Return [x, y] of the center of cell containing provided text 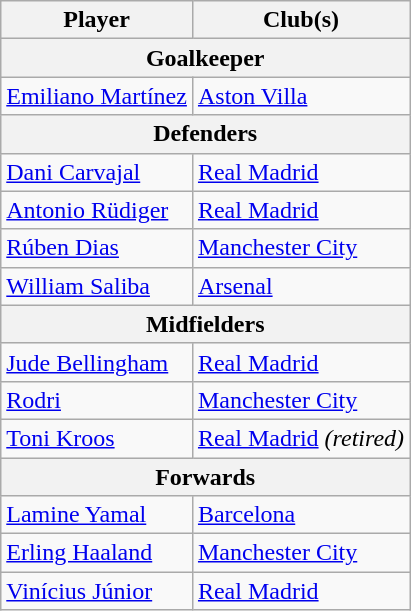
Dani Carvajal [97, 172]
Antonio Rüdiger [97, 210]
Lamine Yamal [97, 515]
William Saliba [97, 286]
Barcelona [300, 515]
Goalkeeper [206, 58]
Forwards [206, 477]
Toni Kroos [97, 438]
Rodri [97, 400]
Erling Haaland [97, 553]
Midfielders [206, 324]
Aston Villa [300, 96]
Rúben Dias [97, 248]
Arsenal [300, 286]
Club(s) [300, 20]
Emiliano Martínez [97, 96]
Defenders [206, 134]
Jude Bellingham [97, 362]
Player [97, 20]
Real Madrid (retired) [300, 438]
Vinícius Júnior [97, 591]
